Provide the [X, Y] coordinate of the cell's center where the given text is located.  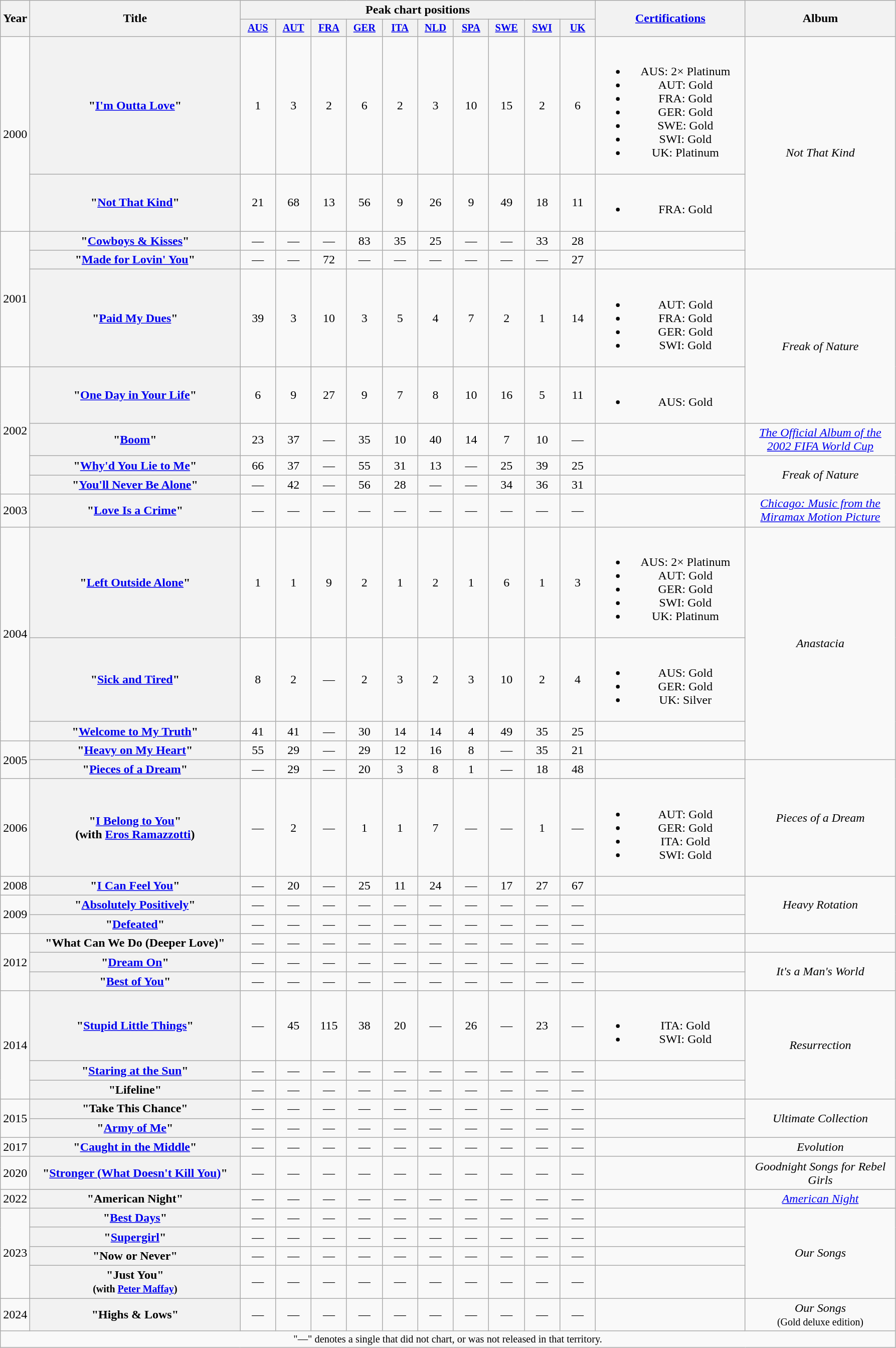
"Highs & Lows" [135, 1314]
The Official Album of the 2002 FIFA World Cup [820, 439]
Resurrection [820, 1045]
Peak chart positions [418, 10]
Our Songs(Gold deluxe edition) [820, 1314]
It's a Man's World [820, 972]
Pieces of a Dream [820, 818]
17 [506, 885]
"Pieces of a Dream" [135, 769]
SWE [506, 28]
"Paid My Dues" [135, 318]
FRA: Gold [670, 203]
24 [435, 885]
"Cowboys & Kisses" [135, 241]
"I'm Outta Love" [135, 105]
American Night [820, 1199]
"Sick and Tired" [135, 679]
45 [294, 1026]
"Boom" [135, 439]
SWI [543, 28]
"Left Outside Alone" [135, 582]
66 [258, 466]
2005 [15, 760]
Anastacia [820, 643]
"You'll Never Be Alone" [135, 485]
GER [364, 28]
48 [578, 769]
"Staring at the Sun" [135, 1071]
AUT [294, 28]
"I Can Feel You" [135, 885]
"Not That Kind" [135, 203]
2000 [15, 133]
Album [820, 19]
FRA [329, 28]
2008 [15, 885]
"Best of You" [135, 981]
83 [364, 241]
Certifications [670, 19]
SPA [471, 28]
Our Songs [820, 1253]
AUS: 2× PlatinumAUT: GoldFRA: GoldGER: GoldSWE: GoldSWI: GoldUK: Platinum [670, 105]
12 [400, 750]
"Supergirl" [135, 1237]
Title [135, 19]
AUS [258, 28]
AUT: GoldFRA: GoldGER: GoldSWI: Gold [670, 318]
UK [578, 28]
2012 [15, 962]
2023 [15, 1253]
2004 [15, 634]
38 [364, 1026]
NLD [435, 28]
"One Day in Your Life" [135, 395]
"Heavy on My Heart" [135, 750]
AUS: 2× PlatinumAUT: GoldGER: GoldSWI: GoldUK: Platinum [670, 582]
"Made for Lovin' You" [135, 260]
Year [15, 19]
15 [506, 105]
"Stronger (What Doesn't Kill You)" [135, 1173]
2001 [15, 299]
72 [329, 260]
"Why'd You Lie to Me" [135, 466]
ITA: GoldSWI: Gold [670, 1026]
ITA [400, 28]
AUT: GoldGER: GoldITA: GoldSWI: Gold [670, 827]
Chicago: Music from the Miramax Motion Picture [820, 511]
115 [329, 1026]
2017 [15, 1147]
AUS: Gold [670, 395]
2002 [15, 430]
"What Can We Do (Deeper Love)" [135, 943]
"I Belong to You"(with Eros Ramazzotti) [135, 827]
"American Night" [135, 1199]
2015 [15, 1118]
"Welcome to My Truth" [135, 731]
2020 [15, 1173]
AUS: GoldGER: GoldUK: Silver [670, 679]
68 [294, 203]
"Now or Never" [135, 1256]
2024 [15, 1314]
33 [543, 241]
2014 [15, 1045]
Evolution [820, 1147]
30 [364, 731]
67 [578, 885]
34 [506, 485]
36 [543, 485]
40 [435, 439]
Goodnight Songs for Rebel Girls [820, 1173]
Ultimate Collection [820, 1118]
"Army of Me" [135, 1128]
Not That Kind [820, 153]
2022 [15, 1199]
42 [294, 485]
Heavy Rotation [820, 905]
"Stupid Little Things" [135, 1026]
"Best Days" [135, 1218]
"Caught in the Middle" [135, 1147]
2006 [15, 827]
2003 [15, 511]
"—" denotes a single that did not chart, or was not released in that territory. [448, 1339]
"Defeated" [135, 924]
"Take This Chance" [135, 1109]
2009 [15, 915]
"Absolutely Positively" [135, 905]
"Love Is a Crime" [135, 511]
"Lifeline" [135, 1090]
"Dream On" [135, 962]
"Just You"(with Peter Maffay) [135, 1282]
